For the text-containing cell, return its midpoint in [X, Y] coordinate format. 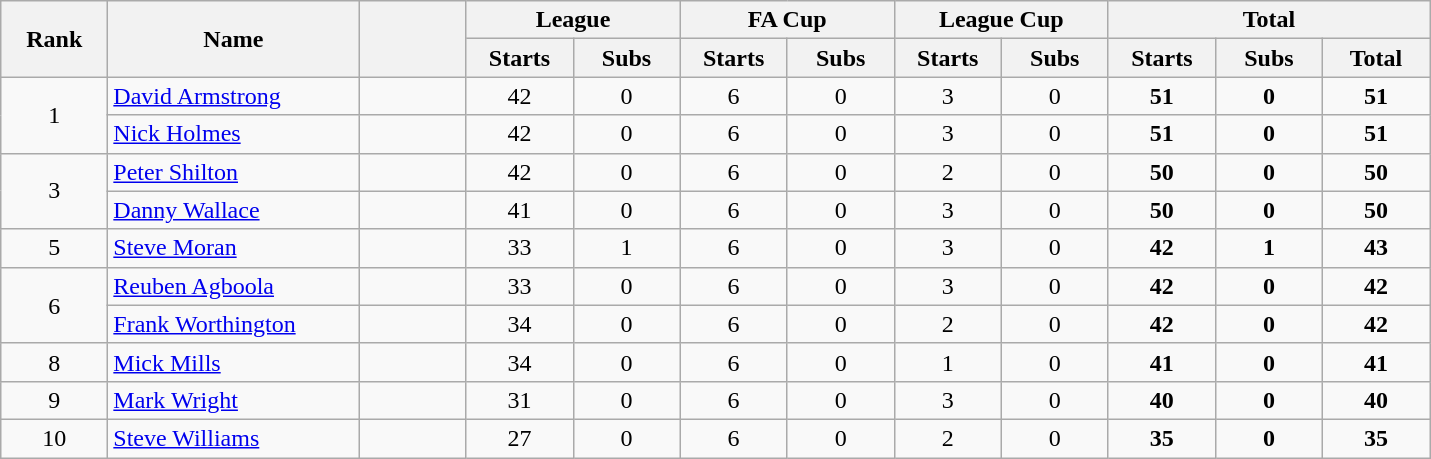
Steve Williams [234, 438]
League Cup [1001, 20]
9 [54, 400]
Rank [54, 39]
31 [520, 400]
Steve Moran [234, 248]
Peter Shilton [234, 172]
Nick Holmes [234, 134]
David Armstrong [234, 96]
43 [1376, 248]
Danny Wallace [234, 210]
Name [234, 39]
Mark Wright [234, 400]
8 [54, 362]
10 [54, 438]
Mick Mills [234, 362]
27 [520, 438]
League [573, 20]
FA Cup [787, 20]
Reuben Agboola [234, 286]
5 [54, 248]
Frank Worthington [234, 324]
